Scan for the cell matching the given text and deliver its [x, y] coordinate at center. 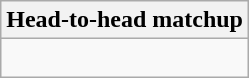
Head-to-head matchup [125, 20]
